Return the (X, Y) coordinate for the center point of the cell that contains the specified text.  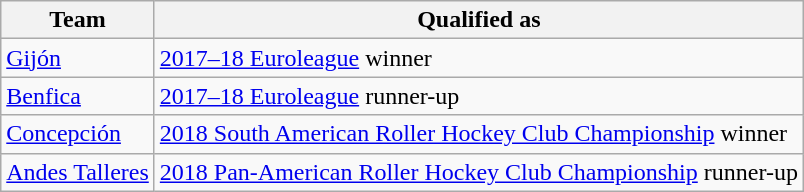
Andes Talleres (78, 172)
Concepción (78, 134)
2017–18 Euroleague runner-up (478, 96)
Gijón (78, 58)
Benfica (78, 96)
Team (78, 20)
2018 Pan-American Roller Hockey Club Championship runner-up (478, 172)
Qualified as (478, 20)
2018 South American Roller Hockey Club Championship winner (478, 134)
2017–18 Euroleague winner (478, 58)
